Return the [x, y] coordinate for the center point of the cell that contains the specified text.  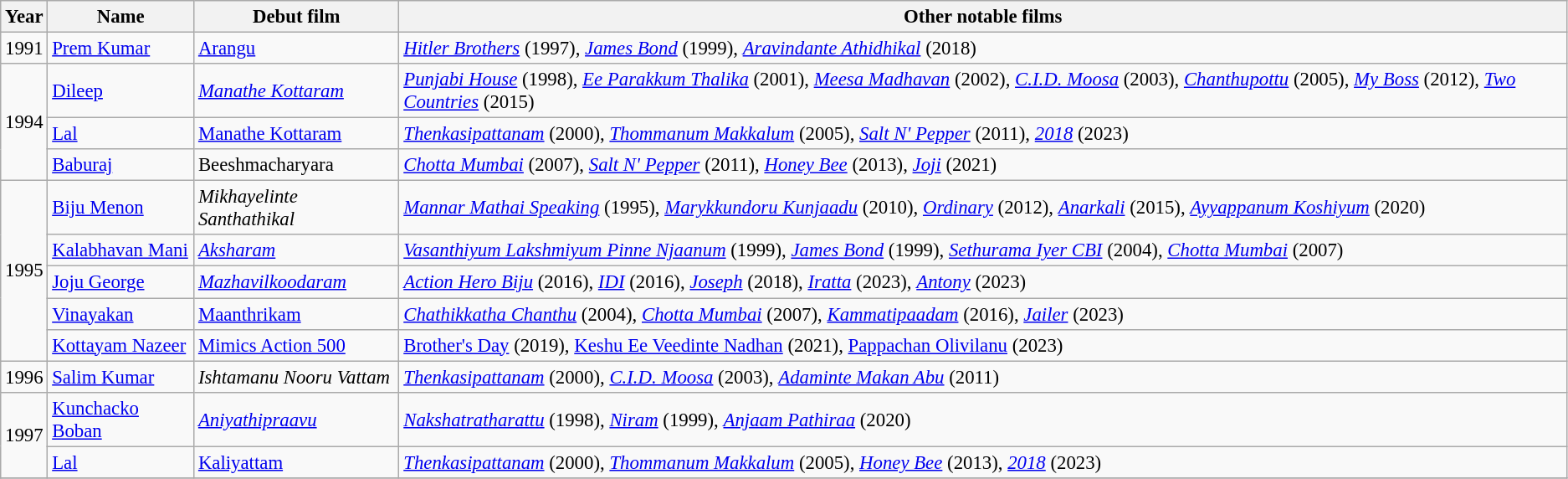
Chathikkatha Chanthu (2004), Chotta Mumbai (2007), Kammatipaadam (2016), Jailer (2023) [983, 314]
Thenkasipattanam (2000), Thommanum Makkalum (2005), Salt N' Pepper (2011), 2018 (2023) [983, 134]
Brother's Day (2019), Keshu Ee Veedinte Nadhan (2021), Pappachan Olivilanu (2023) [983, 345]
Prem Kumar [120, 49]
Other notable films [983, 17]
Vinayakan [120, 314]
Mikhayelinte Santhathikal [296, 208]
Thenkasipattanam (2000), C.I.D. Moosa (2003), Adaminte Makan Abu (2011) [983, 377]
Arangu [296, 49]
Ishtamanu Nooru Vattam [296, 377]
Debut film [296, 17]
Mazhavilkoodaram [296, 282]
1991 [24, 49]
Kottayam Nazeer [120, 345]
Salim Kumar [120, 377]
Chotta Mumbai (2007), Salt N' Pepper (2011), Honey Bee (2013), Joji (2021) [983, 165]
Biju Menon [120, 208]
Aniyathipraavu [296, 419]
Baburaj [120, 165]
1995 [24, 271]
Beeshmacharyara [296, 165]
1996 [24, 377]
1994 [24, 122]
Thenkasipattanam (2000), Thommanum Makkalum (2005), Honey Bee (2013), 2018 (2023) [983, 462]
Aksharam [296, 250]
Joju George [120, 282]
Mimics Action 500 [296, 345]
Kunchacko Boban [120, 419]
Year [24, 17]
Dileep [120, 90]
Mannar Mathai Speaking (1995), Marykkundoru Kunjaadu (2010), Ordinary (2012), Anarkali (2015), Ayyappanum Koshiyum (2020) [983, 208]
1997 [24, 435]
Vasanthiyum Lakshmiyum Pinne Njaanum (1999), James Bond (1999), Sethurama Iyer CBI (2004), Chotta Mumbai (2007) [983, 250]
Action Hero Biju (2016), IDI (2016), Joseph (2018), Iratta (2023), Antony (2023) [983, 282]
Nakshatratharattu (1998), Niram (1999), Anjaam Pathiraa (2020) [983, 419]
Kaliyattam [296, 462]
Maanthrikam [296, 314]
Name [120, 17]
Hitler Brothers (1997), James Bond (1999), Aravindante Athidhikal (2018) [983, 49]
Kalabhavan Mani [120, 250]
